Provide the [x, y] coordinate of the cell's center where the given text is located.  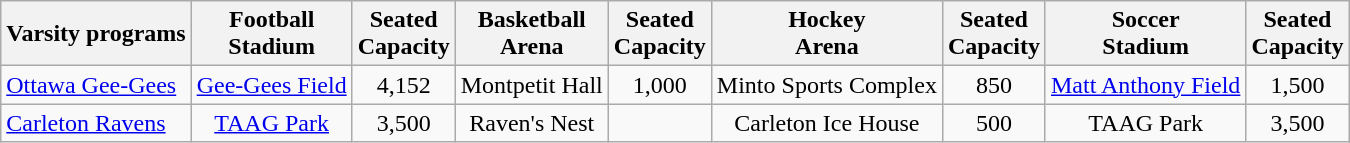
HockeyArena [826, 34]
1,000 [660, 85]
Raven's Nest [532, 123]
BasketballArena [532, 34]
850 [994, 85]
500 [994, 123]
Minto Sports Complex [826, 85]
SoccerStadium [1145, 34]
Carleton Ice House [826, 123]
Gee-Gees Field [272, 85]
Matt Anthony Field [1145, 85]
Montpetit Hall [532, 85]
Carleton Ravens [96, 123]
Ottawa Gee-Gees [96, 85]
1,500 [1298, 85]
Varsity programs [96, 34]
FootballStadium [272, 34]
4,152 [404, 85]
